Determine the (X, Y) coordinate at the center of the cell enclosing the given text.  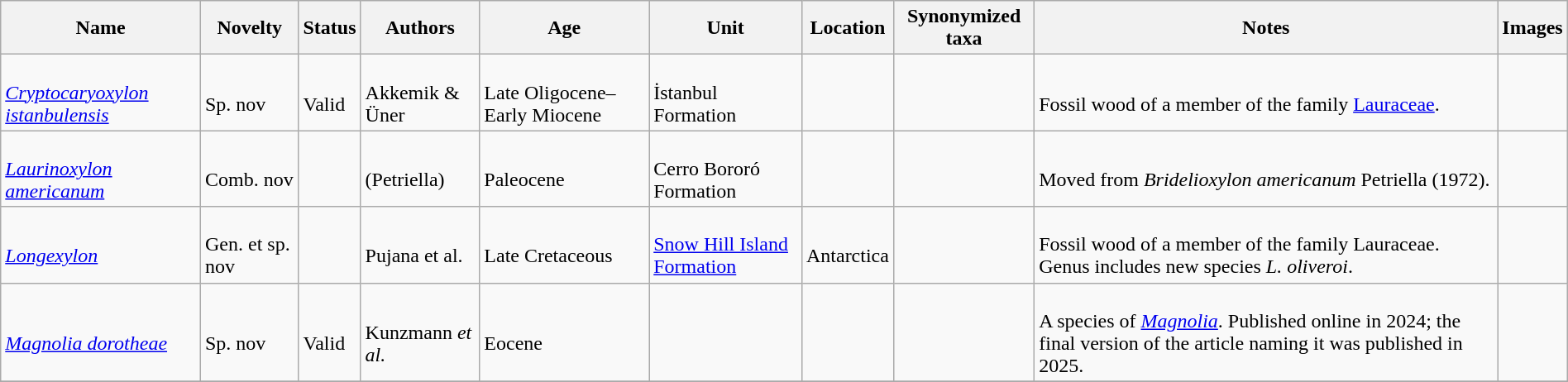
Name (101, 28)
Late Oligocene–Early Miocene (564, 93)
Laurinoxylon americanum (101, 169)
Cryptocaryoxylon istanbulensis (101, 93)
Images (1532, 28)
Magnolia dorotheae (101, 332)
(Petriella) (420, 169)
Snow Hill Island Formation (726, 245)
Paleocene (564, 169)
Notes (1266, 28)
Status (329, 28)
Fossil wood of a member of the family Lauraceae. (1266, 93)
A species of Magnolia. Published online in 2024; the final version of the article naming it was published in 2025. (1266, 332)
Novelty (250, 28)
Akkemik & Üner (420, 93)
İstanbul Formation (726, 93)
Cerro Bororó Formation (726, 169)
Antarctica (847, 245)
Fossil wood of a member of the family Lauraceae. Genus includes new species L. oliveroi. (1266, 245)
Location (847, 28)
Age (564, 28)
Gen. et sp. nov (250, 245)
Unit (726, 28)
Pujana et al. (420, 245)
Longexylon (101, 245)
Late Cretaceous (564, 245)
Authors (420, 28)
Moved from Bridelioxylon americanum Petriella (1972). (1266, 169)
Kunzmann et al. (420, 332)
Synonymized taxa (963, 28)
Eocene (564, 332)
Comb. nov (250, 169)
